Identify which cell holds the provided text, then report its (x, y) central coordinate. 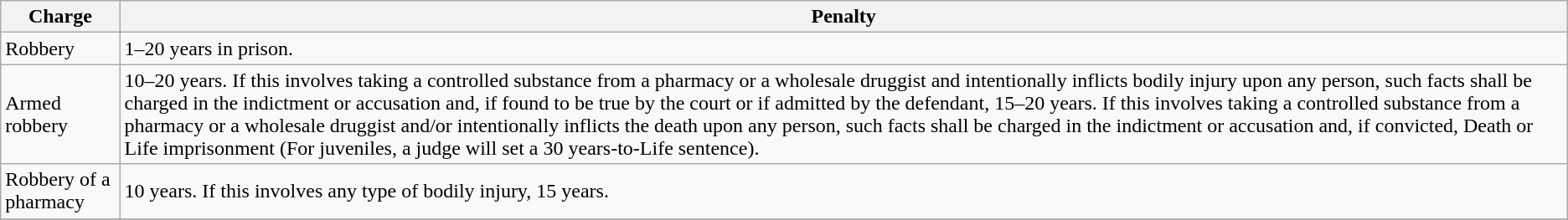
Charge (60, 17)
1–20 years in prison. (843, 49)
Robbery of a pharmacy (60, 191)
10 years. If this involves any type of bodily injury, 15 years. (843, 191)
Robbery (60, 49)
Penalty (843, 17)
Armed robbery (60, 114)
